Locate the cell with the specified text and output its (X, Y) center coordinate. 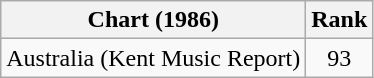
Chart (1986) (154, 20)
Rank (340, 20)
Australia (Kent Music Report) (154, 58)
93 (340, 58)
